From the cell containing the given text, extract its center point as [X, Y] coordinate. 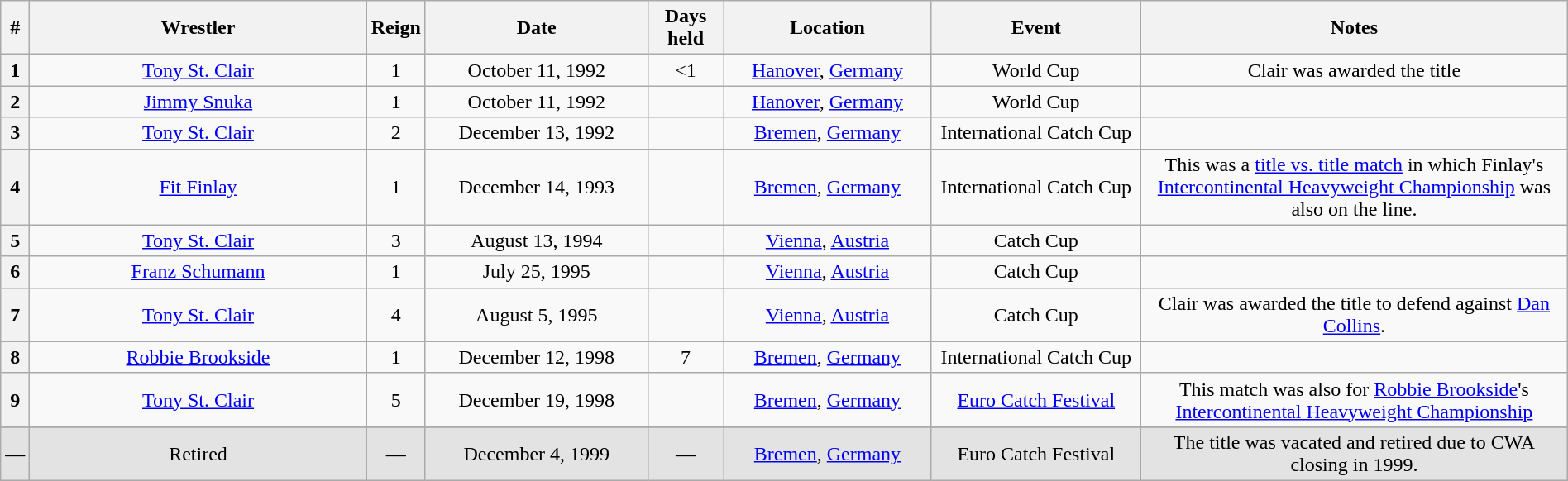
Fit Finlay [198, 187]
Robbie Brookside [198, 357]
9 [15, 400]
Reign [395, 28]
Clair was awarded the title [1355, 70]
August 5, 1995 [536, 314]
The title was vacated and retired due to CWA closing in 1999. [1355, 453]
Date [536, 28]
Franz Schumann [198, 272]
December 19, 1998 [536, 400]
Days held [686, 28]
# [15, 28]
August 13, 1994 [536, 240]
December 4, 1999 [536, 453]
8 [15, 357]
Jimmy Snuka [198, 102]
July 25, 1995 [536, 272]
This match was also for Robbie Brookside's Intercontinental Heavyweight Championship [1355, 400]
Retired [198, 453]
Clair was awarded the title to defend against Dan Collins. [1355, 314]
December 14, 1993 [536, 187]
6 [15, 272]
Location [827, 28]
Notes [1355, 28]
December 13, 1992 [536, 133]
December 12, 1998 [536, 357]
This was a title vs. title match in which Finlay's Intercontinental Heavyweight Championship was also on the line. [1355, 187]
Event [1036, 28]
Wrestler [198, 28]
<1 [686, 70]
